Determine the [X, Y] coordinate at the center of the cell enclosing the given text.  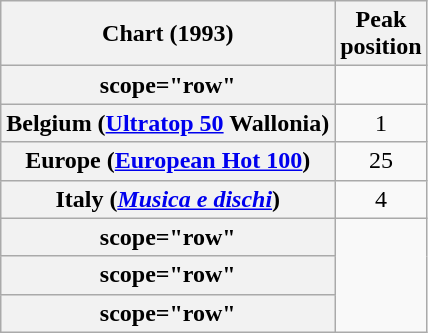
Italy (Musica e dischi) [168, 199]
4 [381, 199]
Europe (European Hot 100) [168, 161]
Chart (1993) [168, 34]
Peakposition [381, 34]
25 [381, 161]
Belgium (Ultratop 50 Wallonia) [168, 123]
1 [381, 123]
